Pinpoint the cell where the given text exists, returning its [X, Y] midpoint coordinate. 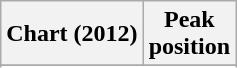
Peakposition [189, 34]
Chart (2012) [72, 34]
